Capture the cell that displays the provided text and extract its [x, y] central coordinate. 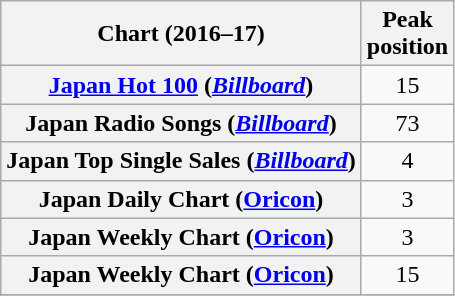
Japan Top Single Sales (Billboard) [182, 161]
Japan Hot 100 (Billboard) [182, 85]
4 [407, 161]
73 [407, 123]
Japan Daily Chart (Oricon) [182, 199]
Japan Radio Songs (Billboard) [182, 123]
Peakposition [407, 34]
Chart (2016–17) [182, 34]
